Find where the given text appears and provide that cell's center as (X, Y) coordinate. 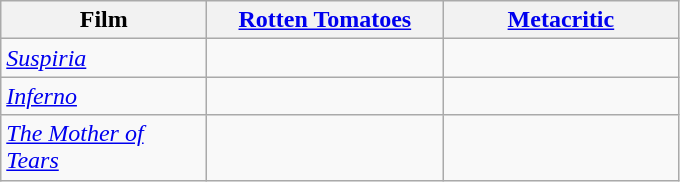
The Mother of Tears (104, 148)
Rotten Tomatoes (325, 20)
Film (104, 20)
Inferno (104, 96)
Suspiria (104, 58)
Metacritic (561, 20)
